Return (X, Y) of the center of cell containing provided text 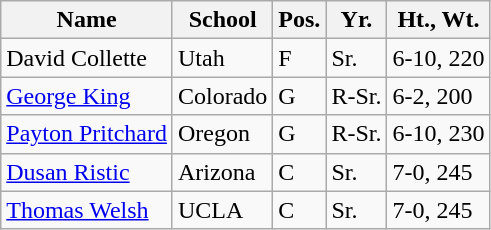
Utah (222, 58)
Name (87, 20)
Arizona (222, 172)
Yr. (356, 20)
Colorado (222, 96)
6-2, 200 (438, 96)
Ht., Wt. (438, 20)
UCLA (222, 210)
David Collette (87, 58)
School (222, 20)
6-10, 230 (438, 134)
Thomas Welsh (87, 210)
F (300, 58)
Oregon (222, 134)
Pos. (300, 20)
Payton Pritchard (87, 134)
6-10, 220 (438, 58)
George King (87, 96)
Dusan Ristic (87, 172)
